From the cell containing the given text, extract its center point as [x, y] coordinate. 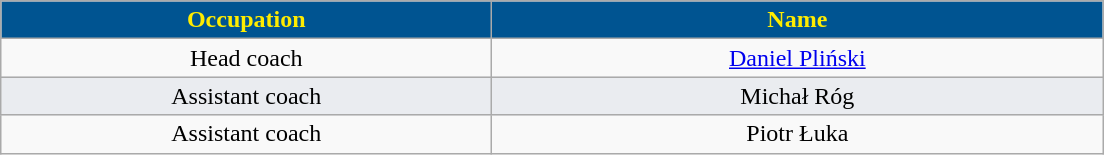
Name [798, 20]
Michał Róg [798, 96]
Occupation [246, 20]
Daniel Pliński [798, 58]
Piotr Łuka [798, 134]
Head coach [246, 58]
